Output the (X, Y) coordinate of the center of the cell containing the given text.  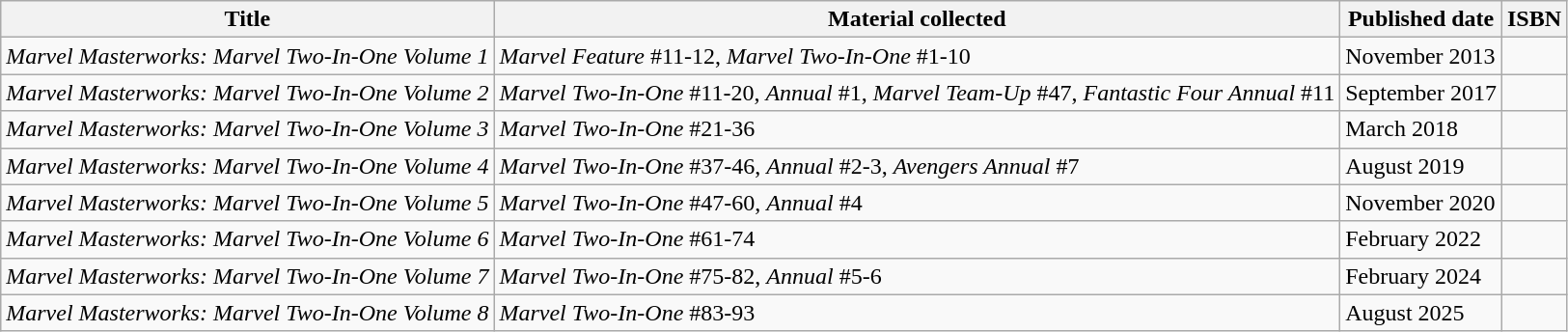
February 2022 (1421, 239)
Marvel Masterworks: Marvel Two-In-One Volume 7 (247, 276)
Marvel Masterworks: Marvel Two-In-One Volume 3 (247, 129)
Marvel Feature #11-12, Marvel Two-In-One #1-10 (917, 56)
November 2020 (1421, 203)
Marvel Two-In-One #83-93 (917, 313)
March 2018 (1421, 129)
Published date (1421, 19)
Marvel Masterworks: Marvel Two-In-One Volume 6 (247, 239)
Marvel Two-In-One #47-60, Annual #4 (917, 203)
November 2013 (1421, 56)
Title (247, 19)
Marvel Two-In-One #75-82, Annual #5-6 (917, 276)
Marvel Two-In-One #37-46, Annual #2-3, Avengers Annual #7 (917, 166)
September 2017 (1421, 93)
Marvel Two-In-One #21-36 (917, 129)
Marvel Masterworks: Marvel Two-In-One Volume 8 (247, 313)
Marvel Masterworks: Marvel Two-In-One Volume 4 (247, 166)
Marvel Masterworks: Marvel Two-In-One Volume 5 (247, 203)
February 2024 (1421, 276)
Marvel Masterworks: Marvel Two-In-One Volume 1 (247, 56)
August 2019 (1421, 166)
Material collected (917, 19)
Marvel Masterworks: Marvel Two-In-One Volume 2 (247, 93)
Marvel Two-In-One #11-20, Annual #1, Marvel Team-Up #47, Fantastic Four Annual #11 (917, 93)
August 2025 (1421, 313)
ISBN (1534, 19)
Marvel Two-In-One #61-74 (917, 239)
